Capture the cell that displays the provided text and extract its (x, y) central coordinate. 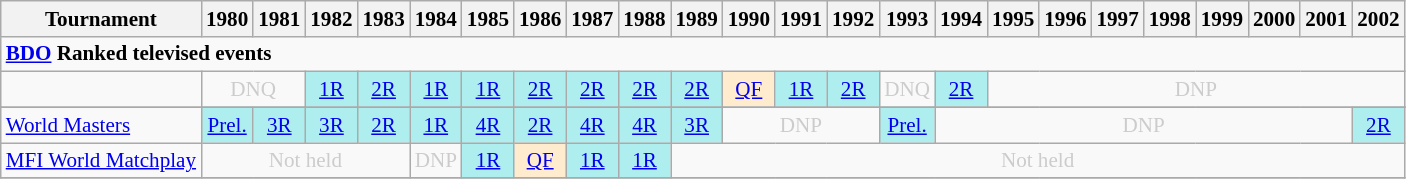
2002 (1378, 18)
1988 (644, 18)
MFI World Matchplay (101, 160)
2001 (1326, 18)
1991 (801, 18)
1983 (384, 18)
World Masters (101, 124)
1998 (1170, 18)
1992 (853, 18)
1986 (540, 18)
1980 (227, 18)
1987 (592, 18)
1984 (436, 18)
1989 (697, 18)
1995 (1013, 18)
2000 (1274, 18)
1996 (1065, 18)
BDO Ranked televised events (703, 54)
1990 (749, 18)
1999 (1222, 18)
1997 (1117, 18)
1982 (331, 18)
1994 (961, 18)
1993 (907, 18)
Tournament (101, 18)
1985 (488, 18)
1981 (279, 18)
